Scan for the cell matching the given text and deliver its [X, Y] coordinate at center. 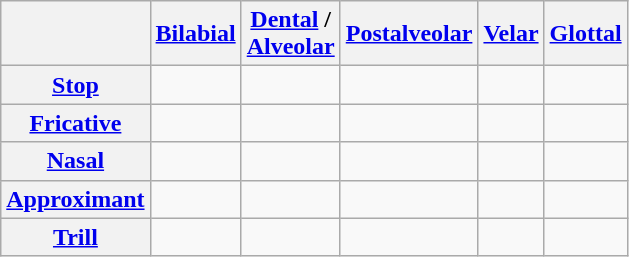
Bilabial [196, 34]
Velar [511, 34]
Fricative [76, 123]
Approximant [76, 199]
Dental / Alveolar [290, 34]
Stop [76, 85]
Nasal [76, 161]
Glottal [586, 34]
Postalveolar [409, 34]
Trill [76, 237]
